Provide the [x, y] coordinate of the cell's center where the given text is located.  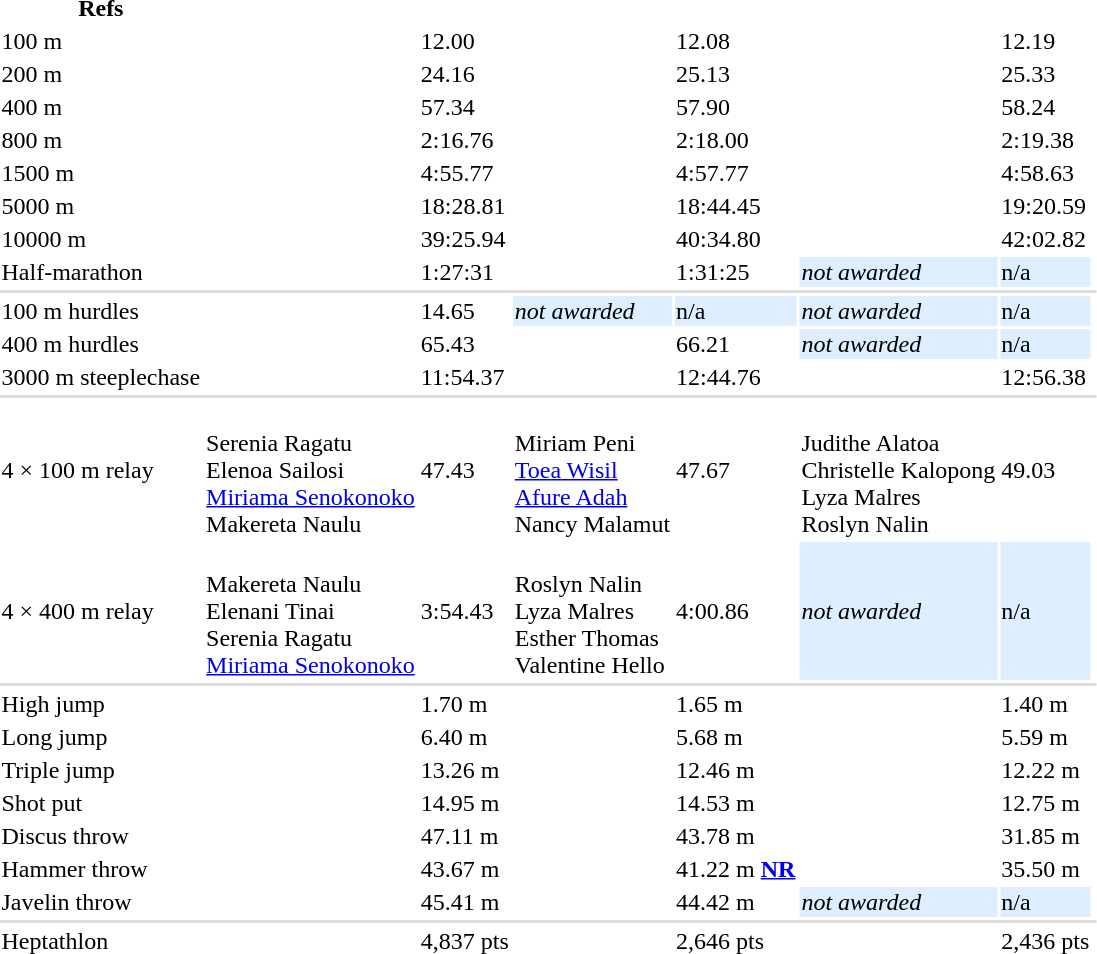
Hammer throw [101, 869]
12.46 m [736, 770]
25.33 [1046, 74]
200 m [101, 74]
44.42 m [736, 902]
1:31:25 [736, 272]
11:54.37 [464, 377]
100 m hurdles [101, 311]
41.22 m NR [736, 869]
12.75 m [1046, 803]
12.22 m [1046, 770]
4:58.63 [1046, 173]
12:56.38 [1046, 377]
43.78 m [736, 836]
Javelin throw [101, 902]
2:18.00 [736, 140]
47.11 m [464, 836]
1.70 m [464, 704]
45.41 m [464, 902]
1:27:31 [464, 272]
5.59 m [1046, 737]
1500 m [101, 173]
5000 m [101, 206]
1.65 m [736, 704]
100 m [101, 41]
5.68 m [736, 737]
49.03 [1046, 470]
40:34.80 [736, 239]
12.00 [464, 41]
400 m [101, 107]
12.08 [736, 41]
66.21 [736, 344]
43.67 m [464, 869]
47.43 [464, 470]
Shot put [101, 803]
58.24 [1046, 107]
57.34 [464, 107]
13.26 m [464, 770]
19:20.59 [1046, 206]
47.67 [736, 470]
1.40 m [1046, 704]
14.95 m [464, 803]
800 m [101, 140]
35.50 m [1046, 869]
18:28.81 [464, 206]
57.90 [736, 107]
High jump [101, 704]
2:19.38 [1046, 140]
4:55.77 [464, 173]
25.13 [736, 74]
14.65 [464, 311]
10000 m [101, 239]
3000 m steeplechase [101, 377]
4:57.77 [736, 173]
Miriam PeniToea WisilAfure AdahNancy Malamut [592, 470]
Makereta NauluElenani TinaiSerenia RagatuMiriama Senokonoko [311, 611]
6.40 m [464, 737]
4:00.86 [736, 611]
Serenia RagatuElenoa SailosiMiriama SenokonokoMakereta Naulu [311, 470]
Long jump [101, 737]
18:44.45 [736, 206]
4 × 100 m relay [101, 470]
Roslyn NalinLyza MalresEsther ThomasValentine Hello [592, 611]
2:16.76 [464, 140]
42:02.82 [1046, 239]
65.43 [464, 344]
12:44.76 [736, 377]
Half-marathon [101, 272]
Judithe AlatoaChristelle KalopongLyza MalresRoslyn Nalin [898, 470]
400 m hurdles [101, 344]
3:54.43 [464, 611]
39:25.94 [464, 239]
Discus throw [101, 836]
4 × 400 m relay [101, 611]
31.85 m [1046, 836]
Triple jump [101, 770]
24.16 [464, 74]
14.53 m [736, 803]
12.19 [1046, 41]
